Determine the [x, y] coordinate at the center of the cell enclosing the given text.  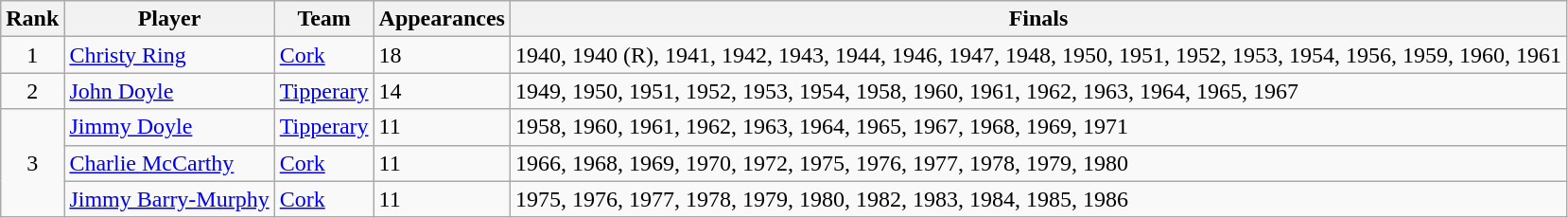
Charlie McCarthy [169, 163]
18 [442, 55]
2 [32, 91]
John Doyle [169, 91]
1 [32, 55]
Rank [32, 19]
1958, 1960, 1961, 1962, 1963, 1964, 1965, 1967, 1968, 1969, 1971 [1038, 127]
Appearances [442, 19]
Christy Ring [169, 55]
Finals [1038, 19]
1940, 1940 (R), 1941, 1942, 1943, 1944, 1946, 1947, 1948, 1950, 1951, 1952, 1953, 1954, 1956, 1959, 1960, 1961 [1038, 55]
1949, 1950, 1951, 1952, 1953, 1954, 1958, 1960, 1961, 1962, 1963, 1964, 1965, 1967 [1038, 91]
1975, 1976, 1977, 1978, 1979, 1980, 1982, 1983, 1984, 1985, 1986 [1038, 199]
Player [169, 19]
Team [323, 19]
1966, 1968, 1969, 1970, 1972, 1975, 1976, 1977, 1978, 1979, 1980 [1038, 163]
3 [32, 163]
14 [442, 91]
Jimmy Doyle [169, 127]
Jimmy Barry-Murphy [169, 199]
